Pinpoint the cell where the given text exists, returning its (x, y) midpoint coordinate. 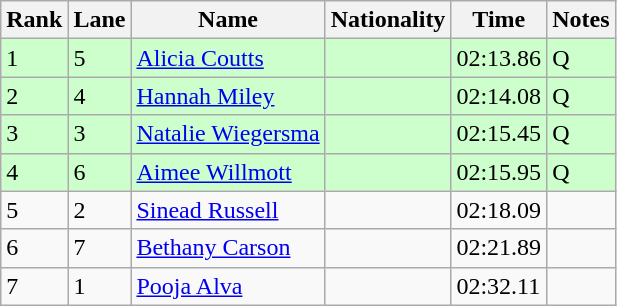
Name (228, 20)
Lane (100, 20)
Sinead Russell (228, 210)
02:21.89 (499, 248)
02:14.08 (499, 96)
02:18.09 (499, 210)
Time (499, 20)
Notes (581, 20)
Natalie Wiegersma (228, 134)
02:15.95 (499, 172)
Alicia Coutts (228, 58)
Pooja Alva (228, 286)
Bethany Carson (228, 248)
02:15.45 (499, 134)
Rank (34, 20)
02:13.86 (499, 58)
Aimee Willmott (228, 172)
Nationality (388, 20)
02:32.11 (499, 286)
Hannah Miley (228, 96)
